Determine the (X, Y) coordinate at the center of the cell enclosing the given text.  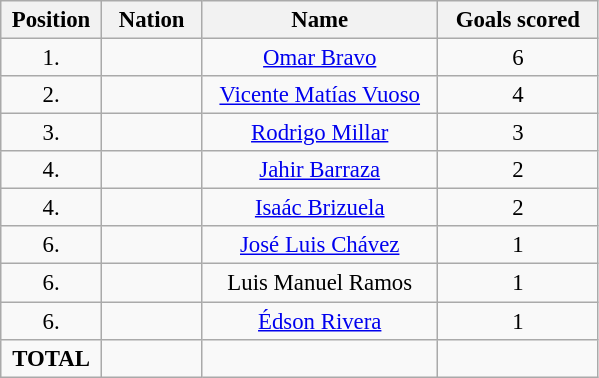
Jahir Barraza (320, 170)
Goals scored (518, 20)
Omar Bravo (320, 58)
Position (52, 20)
2. (52, 95)
José Luis Chávez (320, 245)
Luis Manuel Ramos (320, 283)
TOTAL (52, 358)
3. (52, 133)
3 (518, 133)
Vicente Matías Vuoso (320, 95)
Nation (152, 20)
1. (52, 58)
Isaác Brizuela (320, 208)
Édson Rivera (320, 321)
Name (320, 20)
Rodrigo Millar (320, 133)
4 (518, 95)
6 (518, 58)
